Scan for the cell matching the given text and deliver its [X, Y] coordinate at center. 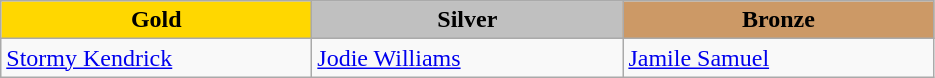
Jodie Williams [468, 58]
Bronze [778, 20]
Gold [156, 20]
Silver [468, 20]
Stormy Kendrick [156, 58]
Jamile Samuel [778, 58]
